Locate the cell with the specified text and output its (X, Y) center coordinate. 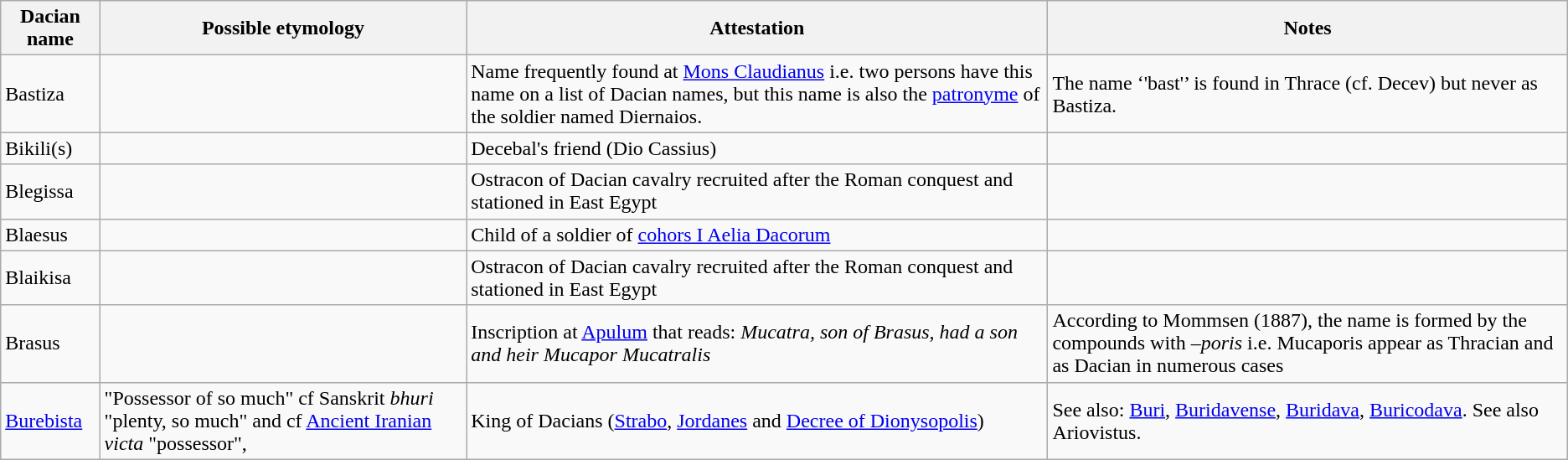
Inscription at Apulum that reads: Mucatra, son of Brasus, had a son and heir Mucapor Mucatralis (757, 344)
Bastiza (50, 94)
According to Mommsen (1887), the name is formed by the compounds with –poris i.e. Mucaporis appear as Thracian and as Dacian in numerous cases (1308, 344)
Attestation (757, 28)
Blaikisa (50, 278)
"Possessor of so much" cf Sanskrit bhuri "plenty, so much" and cf Ancient Iranian victa "possessor", (283, 421)
Burebista (50, 421)
The name ‘'bast'’ is found in Thrace (cf. Decev) but never as Bastiza. (1308, 94)
King of Dacians (Strabo, Jordanes and Decree of Dionysopolis) (757, 421)
Brasus (50, 344)
Decebal's friend (Dio Cassius) (757, 148)
Child of a soldier of cohors I Aelia Dacorum (757, 235)
Bikili(s) (50, 148)
Blegissa (50, 191)
Possible etymology (283, 28)
Notes (1308, 28)
See also: Buri, Buridavense, Buridava, Buricodava. See also Ariovistus. (1308, 421)
Dacian name (50, 28)
Blaesus (50, 235)
